Provide the [X, Y] coordinate of the cell's center where the given text is located.  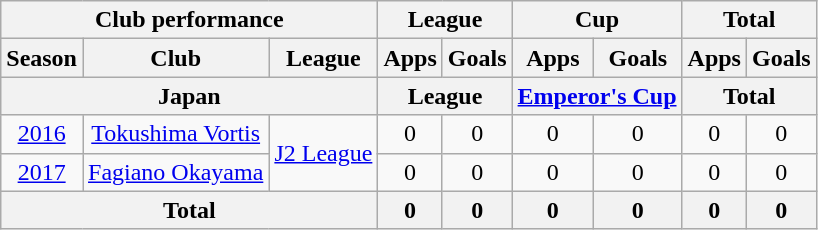
Season [42, 58]
2017 [42, 172]
Tokushima Vortis [175, 134]
J2 League [324, 153]
Japan [190, 96]
Club [175, 58]
Club performance [190, 20]
2016 [42, 134]
Emperor's Cup [597, 96]
Cup [597, 20]
Fagiano Okayama [175, 172]
